Locate the cell with the specified text and output its (X, Y) center coordinate. 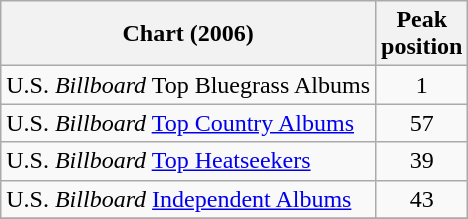
Chart (2006) (188, 34)
U.S. Billboard Independent Albums (188, 199)
43 (422, 199)
U.S. Billboard Top Bluegrass Albums (188, 85)
U.S. Billboard Top Heatseekers (188, 161)
Peakposition (422, 34)
39 (422, 161)
57 (422, 123)
1 (422, 85)
U.S. Billboard Top Country Albums (188, 123)
